Identify which cell holds the provided text, then report its [X, Y] central coordinate. 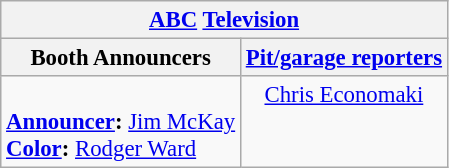
Booth Announcers [121, 58]
Pit/garage reporters [344, 58]
ABC Television [224, 20]
Chris Economaki [344, 122]
Announcer: Jim McKay Color: Rodger Ward [121, 122]
